Capture the cell that displays the provided text and extract its (X, Y) central coordinate. 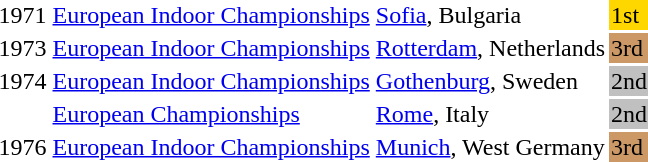
Sofia, Bulgaria (490, 15)
European Championships (211, 114)
Gothenburg, Sweden (490, 81)
Munich, West Germany (490, 147)
Rotterdam, Netherlands (490, 48)
Rome, Italy (490, 114)
